Return [x, y] of the center of cell containing provided text 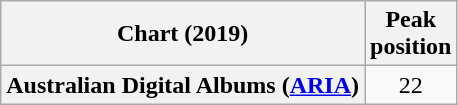
22 [411, 85]
Australian Digital Albums (ARIA) [183, 85]
Peakposition [411, 34]
Chart (2019) [183, 34]
